Identify which cell holds the provided text, then report its [X, Y] central coordinate. 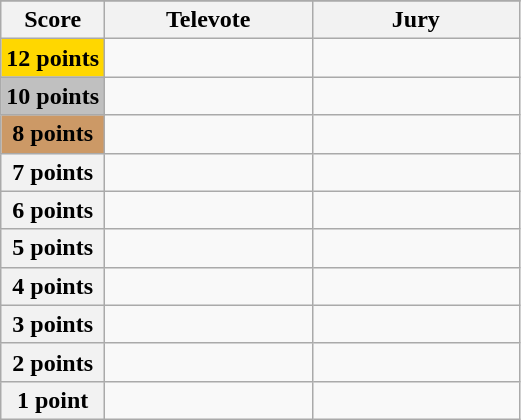
7 points [53, 172]
12 points [53, 58]
6 points [53, 210]
3 points [53, 324]
1 point [53, 400]
8 points [53, 134]
Score [53, 20]
10 points [53, 96]
2 points [53, 362]
5 points [53, 248]
Televote [209, 20]
Jury [416, 20]
4 points [53, 286]
